Extract the [x, y] coordinate from the center of the cell holding the provided text.  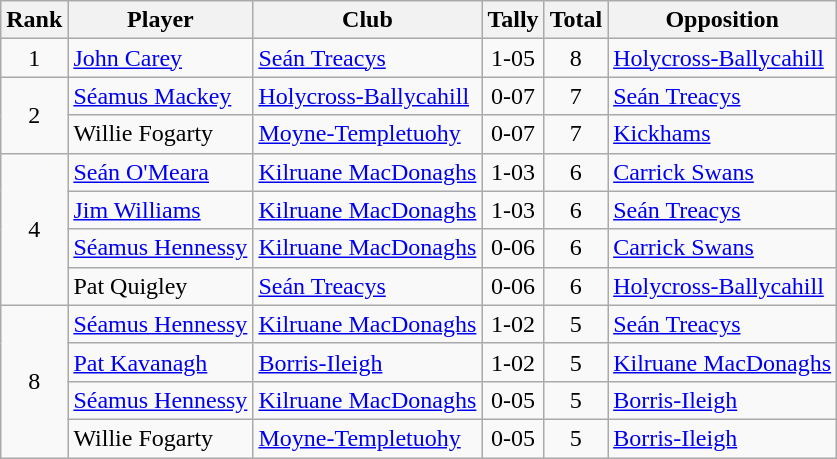
1 [34, 58]
1-05 [513, 58]
Player [160, 20]
Club [368, 20]
Opposition [722, 20]
Pat Kavanagh [160, 362]
4 [34, 229]
Jim Williams [160, 210]
Tally [513, 20]
Kickhams [722, 134]
Pat Quigley [160, 286]
Séamus Mackey [160, 96]
2 [34, 115]
Seán O'Meara [160, 172]
Rank [34, 20]
Total [576, 20]
John Carey [160, 58]
